Locate the cell with the specified text and output its (X, Y) center coordinate. 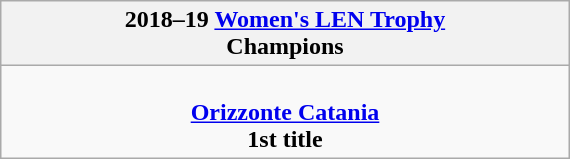
2018–19 Women's LEN TrophyChampions (284, 34)
Orizzonte Catania1st title (284, 112)
